Provide the [X, Y] coordinate of the cell's center where the given text is located.  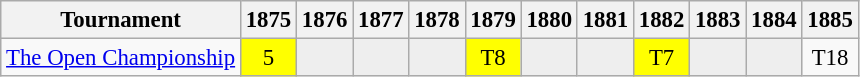
5 [268, 58]
1876 [325, 20]
1877 [381, 20]
Tournament [121, 20]
1881 [605, 20]
1883 [718, 20]
T8 [493, 58]
1882 [661, 20]
1880 [549, 20]
1878 [437, 20]
1884 [774, 20]
The Open Championship [121, 58]
1885 [830, 20]
T18 [830, 58]
1875 [268, 20]
T7 [661, 58]
1879 [493, 20]
